Identify which cell holds the provided text, then report its (x, y) central coordinate. 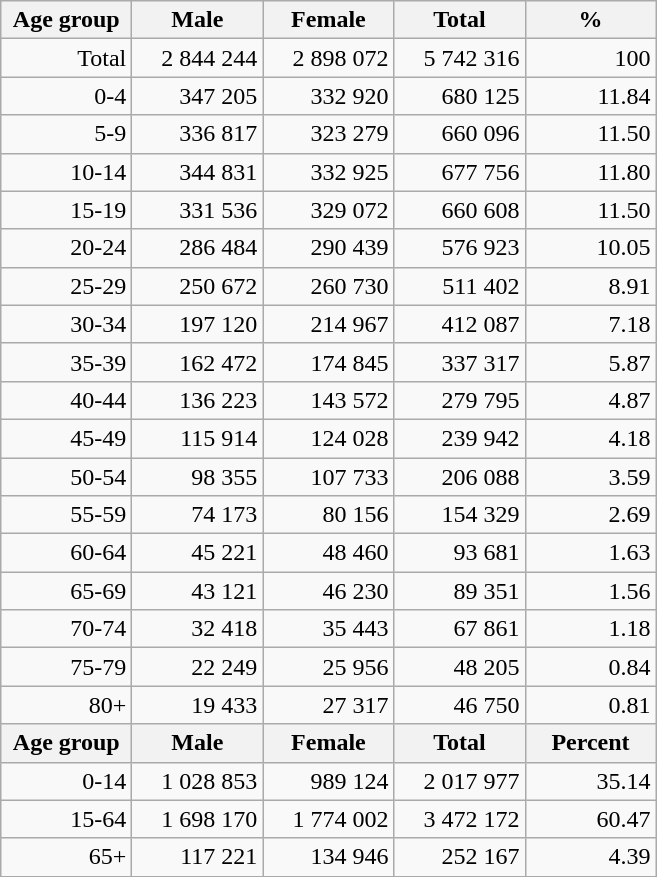
332 920 (328, 96)
22 249 (198, 667)
35 443 (328, 629)
48 205 (460, 667)
30-34 (66, 324)
239 942 (460, 438)
2 844 244 (198, 58)
50-54 (66, 477)
336 817 (198, 134)
214 967 (328, 324)
% (590, 20)
10-14 (66, 172)
2.69 (590, 515)
337 317 (460, 362)
45-49 (66, 438)
250 672 (198, 286)
89 351 (460, 591)
329 072 (328, 210)
93 681 (460, 553)
260 730 (328, 286)
347 205 (198, 96)
40-44 (66, 400)
286 484 (198, 248)
323 279 (328, 134)
134 946 (328, 857)
65-69 (66, 591)
1.18 (590, 629)
4.18 (590, 438)
80 156 (328, 515)
100 (590, 58)
115 914 (198, 438)
989 124 (328, 781)
70-74 (66, 629)
680 125 (460, 96)
43 121 (198, 591)
25-29 (66, 286)
46 230 (328, 591)
412 087 (460, 324)
25 956 (328, 667)
1 698 170 (198, 819)
4.39 (590, 857)
20-24 (66, 248)
0-4 (66, 96)
174 845 (328, 362)
7.18 (590, 324)
660 096 (460, 134)
290 439 (328, 248)
511 402 (460, 286)
279 795 (460, 400)
48 460 (328, 553)
35.14 (590, 781)
11.84 (590, 96)
136 223 (198, 400)
8.91 (590, 286)
45 221 (198, 553)
15-64 (66, 819)
2 898 072 (328, 58)
15-19 (66, 210)
677 756 (460, 172)
344 831 (198, 172)
252 167 (460, 857)
124 028 (328, 438)
1.56 (590, 591)
5-9 (66, 134)
5.87 (590, 362)
117 221 (198, 857)
75-79 (66, 667)
206 088 (460, 477)
98 355 (198, 477)
0-14 (66, 781)
46 750 (460, 705)
332 925 (328, 172)
197 120 (198, 324)
154 329 (460, 515)
0.84 (590, 667)
67 861 (460, 629)
65+ (66, 857)
3 472 172 (460, 819)
10.05 (590, 248)
660 608 (460, 210)
3.59 (590, 477)
1.63 (590, 553)
11.80 (590, 172)
19 433 (198, 705)
32 418 (198, 629)
4.87 (590, 400)
143 572 (328, 400)
162 472 (198, 362)
55-59 (66, 515)
27 317 (328, 705)
0.81 (590, 705)
80+ (66, 705)
60.47 (590, 819)
Percent (590, 743)
5 742 316 (460, 58)
2 017 977 (460, 781)
60-64 (66, 553)
107 733 (328, 477)
331 536 (198, 210)
1 028 853 (198, 781)
35-39 (66, 362)
74 173 (198, 515)
1 774 002 (328, 819)
576 923 (460, 248)
